Return [X, Y] of the center of cell containing provided text 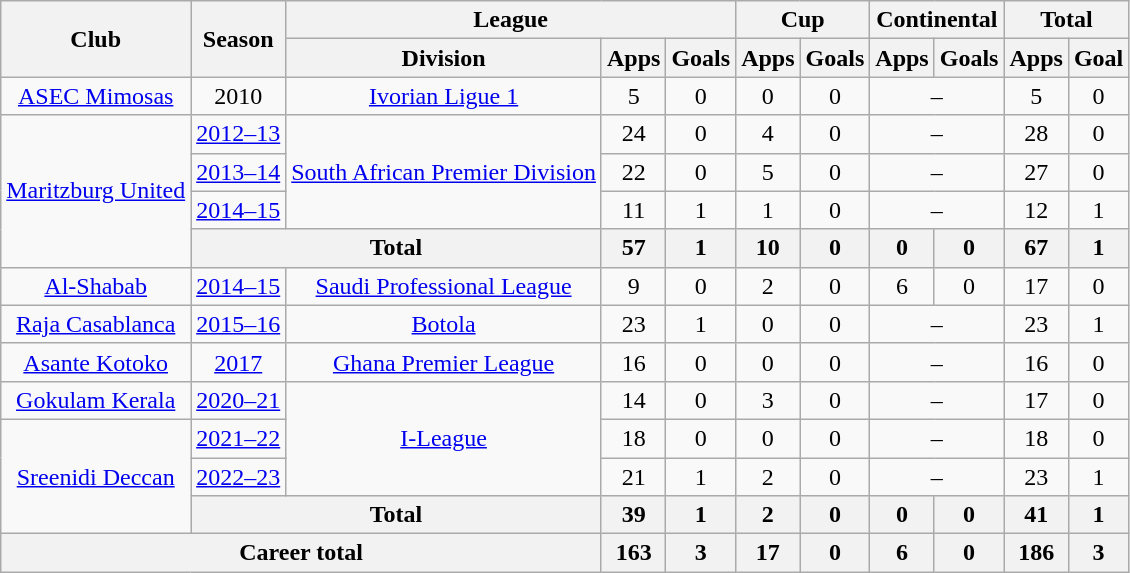
League [511, 20]
Continental [937, 20]
Gokulam Kerala [96, 400]
Cup [803, 20]
14 [633, 400]
Club [96, 39]
Season [238, 39]
Sreenidi Deccan [96, 476]
2017 [238, 362]
10 [768, 248]
163 [633, 553]
Saudi Professional League [444, 286]
24 [633, 134]
27 [1036, 172]
Botola [444, 324]
4 [768, 134]
9 [633, 286]
I-League [444, 438]
Raja Casablanca [96, 324]
22 [633, 172]
2012–13 [238, 134]
2013–14 [238, 172]
ASEC Mimosas [96, 96]
41 [1036, 515]
39 [633, 515]
2021–22 [238, 438]
28 [1036, 134]
Division [444, 58]
2020–21 [238, 400]
12 [1036, 210]
186 [1036, 553]
2022–23 [238, 477]
21 [633, 477]
2015–16 [238, 324]
Career total [302, 553]
Asante Kotoko [96, 362]
Goal [1098, 58]
57 [633, 248]
Ivorian Ligue 1 [444, 96]
2010 [238, 96]
South African Premier Division [444, 172]
Al-Shabab [96, 286]
Ghana Premier League [444, 362]
Maritzburg United [96, 191]
11 [633, 210]
67 [1036, 248]
